Return the [x, y] coordinate for the center point of the cell that contains the specified text.  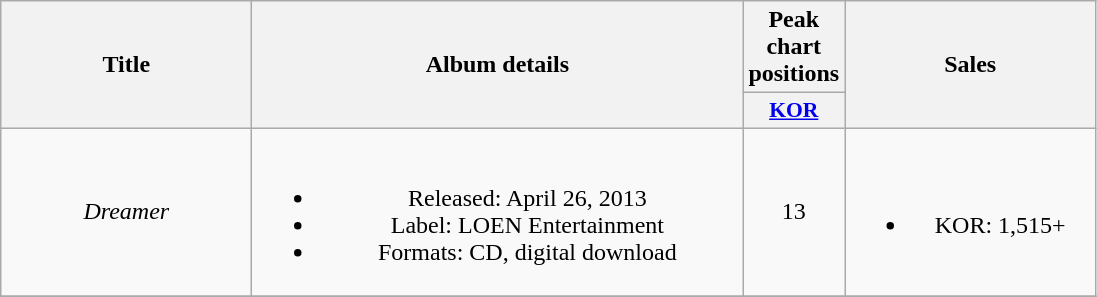
13 [794, 212]
Dreamer [126, 212]
KOR [794, 111]
KOR: 1,515+ [970, 212]
Title [126, 65]
Peak chart positions [794, 47]
Released: April 26, 2013Label: LOEN EntertainmentFormats: CD, digital download [498, 212]
Album details [498, 65]
Sales [970, 65]
